Locate the cell with the specified text and output its [X, Y] center coordinate. 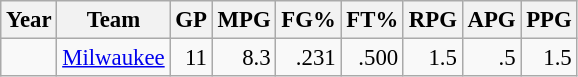
MPG [244, 20]
8.3 [244, 58]
GP [191, 20]
.5 [492, 58]
FG% [308, 20]
.231 [308, 58]
FT% [372, 20]
Year [29, 20]
PPG [549, 20]
RPG [432, 20]
APG [492, 20]
.500 [372, 58]
11 [191, 58]
Team [114, 20]
Milwaukee [114, 58]
